Detect which cell encompasses the target text, then output its (x, y) center coordinate. 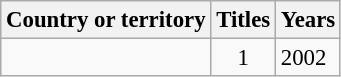
2002 (308, 58)
1 (244, 58)
Years (308, 20)
Country or territory (106, 20)
Titles (244, 20)
